Detect which cell encompasses the target text, then output its [X, Y] center coordinate. 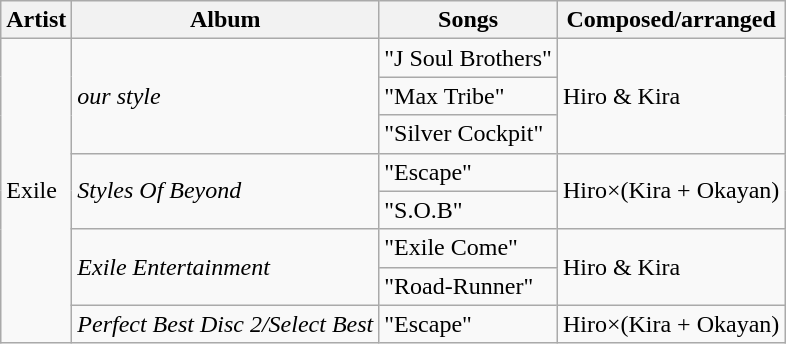
Perfect Best Disc 2/Select Best [226, 324]
Exile [36, 191]
"Silver Cockpit" [468, 134]
Exile Entertainment [226, 267]
"J Soul Brothers" [468, 58]
"Max Tribe" [468, 96]
"Road-Runner" [468, 286]
"S.O.B" [468, 210]
our style [226, 96]
Artist [36, 20]
Composed/arranged [670, 20]
Songs [468, 20]
Styles Of Beyond [226, 191]
"Exile Come" [468, 248]
Album [226, 20]
